Output the (x, y) coordinate of the center of the cell containing the given text.  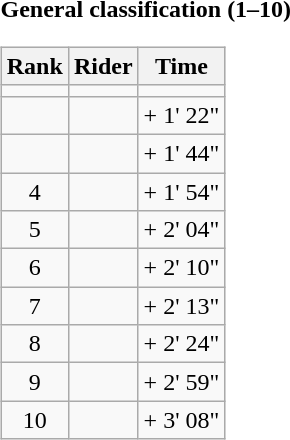
9 (34, 382)
+ 2' 59" (182, 382)
6 (34, 268)
+ 2' 24" (182, 344)
7 (34, 306)
+ 1' 22" (182, 115)
5 (34, 230)
+ 1' 44" (182, 153)
+ 2' 10" (182, 268)
10 (34, 420)
Time (182, 66)
Rank (34, 66)
+ 3' 08" (182, 420)
+ 2' 13" (182, 306)
8 (34, 344)
Rider (103, 66)
4 (34, 191)
+ 1' 54" (182, 191)
+ 2' 04" (182, 230)
